Determine the (X, Y) coordinate at the center of the cell enclosing the given text.  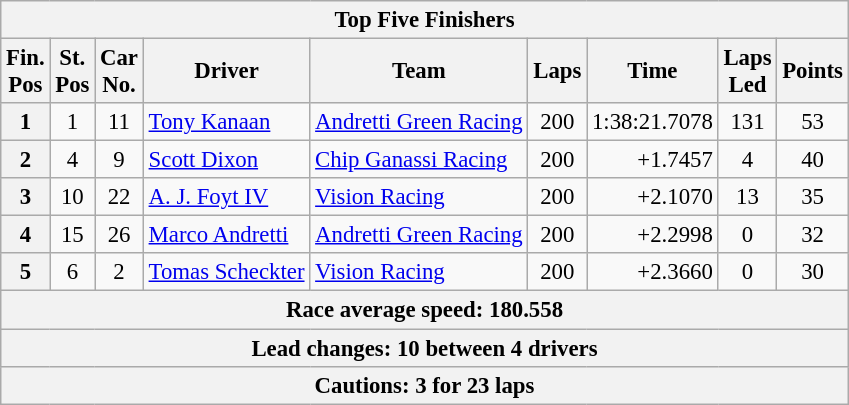
Driver (226, 72)
Fin.Pos (26, 72)
26 (120, 235)
10 (72, 197)
6 (72, 273)
+2.2998 (652, 235)
Race average speed: 180.558 (424, 310)
+1.7457 (652, 160)
Chip Ganassi Racing (419, 160)
11 (120, 122)
9 (120, 160)
Top Five Finishers (424, 20)
Lead changes: 10 between 4 drivers (424, 348)
131 (748, 122)
Marco Andretti (226, 235)
Tomas Scheckter (226, 273)
40 (812, 160)
15 (72, 235)
53 (812, 122)
+2.1070 (652, 197)
35 (812, 197)
1:38:21.7078 (652, 122)
Points (812, 72)
A. J. Foyt IV (226, 197)
CarNo. (120, 72)
Laps (558, 72)
Team (419, 72)
Scott Dixon (226, 160)
Tony Kanaan (226, 122)
5 (26, 273)
32 (812, 235)
LapsLed (748, 72)
30 (812, 273)
13 (748, 197)
St.Pos (72, 72)
3 (26, 197)
Cautions: 3 for 23 laps (424, 385)
22 (120, 197)
Time (652, 72)
+2.3660 (652, 273)
